Capture the cell that displays the provided text and extract its [X, Y] central coordinate. 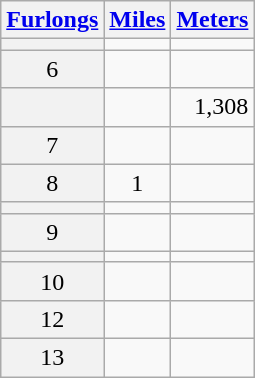
13 [52, 357]
9 [52, 232]
7 [52, 145]
8 [52, 183]
6 [52, 69]
Meters [212, 20]
Miles [138, 20]
1 [138, 183]
Furlongs [52, 20]
10 [52, 281]
1,308 [212, 107]
12 [52, 319]
